Pinpoint the cell where the given text exists, returning its (X, Y) midpoint coordinate. 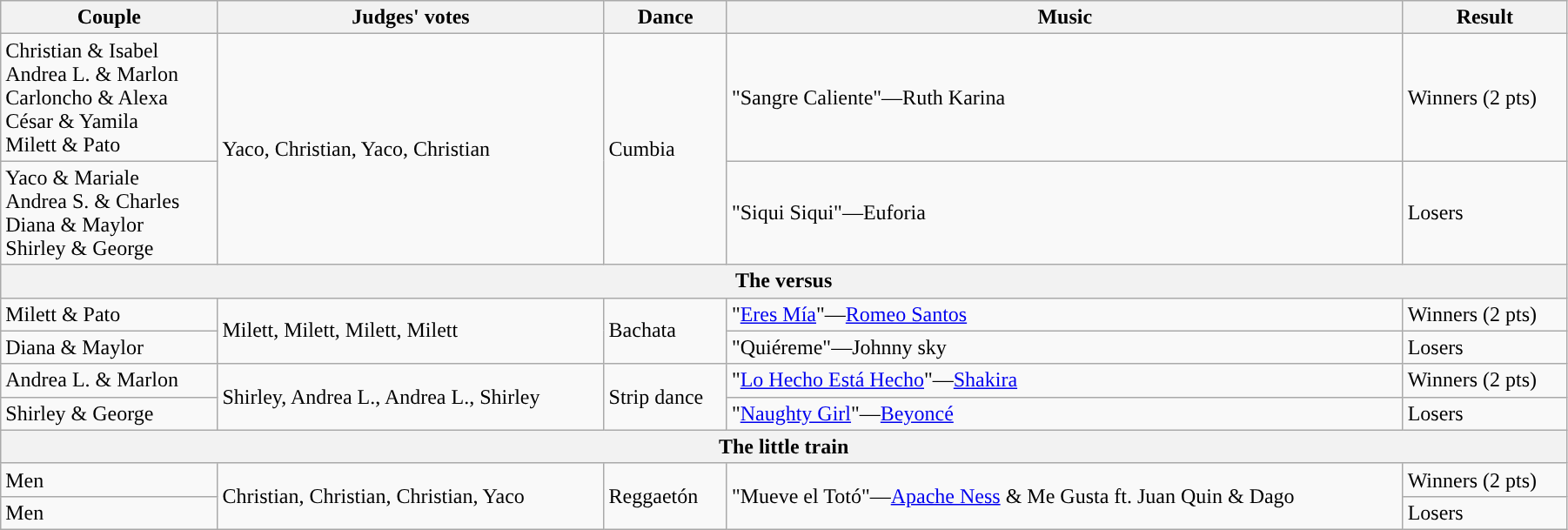
Diana & Maylor (110, 347)
Milett, Milett, Milett, Milett (411, 331)
Result (1484, 17)
Shirley, Andrea L., Andrea L., Shirley (411, 397)
Cumbia (665, 150)
"Quiéreme"—Johnny sky (1065, 347)
"Lo Hecho Está Hecho"—Shakira (1065, 380)
Reggaetón (665, 496)
"Sangre Caliente"—Ruth Karina (1065, 97)
Yaco & MarialeAndrea S. & CharlesDiana & MaylorShirley & George (110, 212)
Milett & Pato (110, 314)
Bachata (665, 331)
Christian, Christian, Christian, Yaco (411, 496)
Shirley & George (110, 413)
Dance (665, 17)
Judges' votes (411, 17)
"Siqui Siqui"—Euforia (1065, 212)
The little train (784, 446)
Couple (110, 17)
Andrea L. & Marlon (110, 380)
"Eres Mía"—Romeo Santos (1065, 314)
Yaco, Christian, Yaco, Christian (411, 150)
Music (1065, 17)
"Naughty Girl"—Beyoncé (1065, 413)
The versus (784, 281)
Christian & IsabelAndrea L. & MarlonCarloncho & AlexaCésar & YamilaMilett & Pato (110, 97)
"Mueve el Totó"—Apache Ness & Me Gusta ft. Juan Quin & Dago (1065, 496)
Strip dance (665, 397)
